Search for the cell housing the specified text and yield its [X, Y] center coordinate. 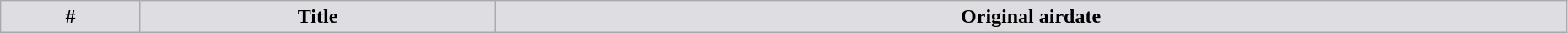
# [71, 17]
Original airdate [1031, 17]
Title [317, 17]
